Find where the given text appears and provide that cell's center as (X, Y) coordinate. 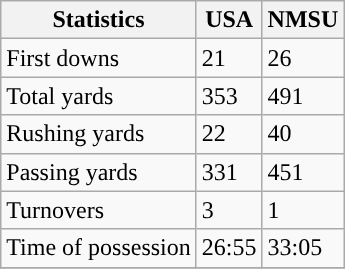
First downs (99, 58)
22 (229, 134)
Turnovers (99, 210)
353 (229, 96)
331 (229, 172)
33:05 (303, 248)
491 (303, 96)
26:55 (229, 248)
21 (229, 58)
Passing yards (99, 172)
USA (229, 20)
1 (303, 210)
NMSU (303, 20)
Statistics (99, 20)
40 (303, 134)
451 (303, 172)
Total yards (99, 96)
Time of possession (99, 248)
3 (229, 210)
Rushing yards (99, 134)
26 (303, 58)
